Return the [X, Y] coordinate for the center point of the cell that contains the specified text.  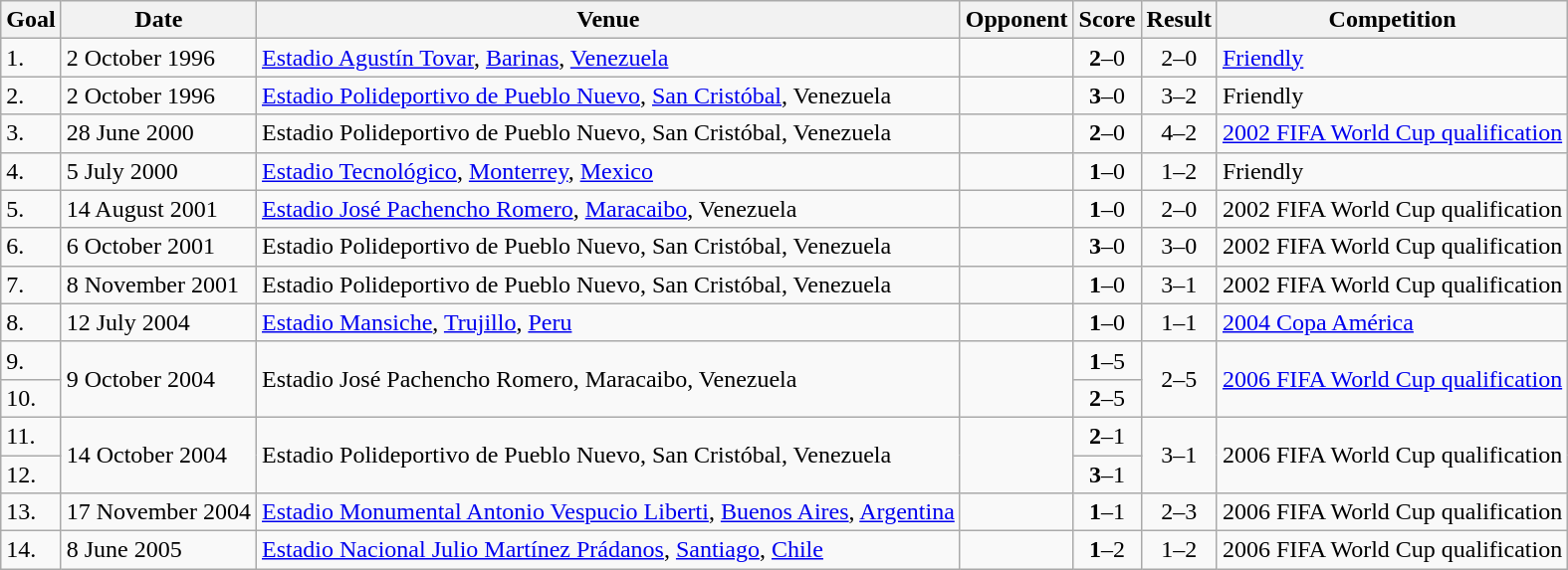
6 October 2001 [158, 247]
8 June 2005 [158, 550]
4–2 [1179, 133]
9. [31, 360]
14 August 2001 [158, 209]
7. [31, 285]
10. [31, 398]
Estadio Monumental Antonio Vespucio Liberti, Buenos Aires, Argentina [609, 512]
3. [31, 133]
12. [31, 475]
Date [158, 20]
1. [31, 58]
2–3 [1179, 512]
28 June 2000 [158, 133]
8. [31, 322]
Opponent [1016, 20]
Result [1179, 20]
Estadio Nacional Julio Martínez Prádanos, Santiago, Chile [609, 550]
8 November 2001 [158, 285]
12 July 2004 [158, 322]
1–5 [1107, 360]
6. [31, 247]
Estadio Mansiche, Trujillo, Peru [609, 322]
9 October 2004 [158, 379]
2–1 [1107, 436]
2. [31, 95]
11. [31, 436]
Competition [1392, 20]
Goal [31, 20]
13. [31, 512]
Score [1107, 20]
Estadio Agustín Tovar, Barinas, Venezuela [609, 58]
5 July 2000 [158, 171]
Estadio Tecnológico, Monterrey, Mexico [609, 171]
17 November 2004 [158, 512]
4. [31, 171]
5. [31, 209]
14. [31, 550]
2004 Copa América [1392, 322]
3–2 [1179, 95]
14 October 2004 [158, 455]
Venue [609, 20]
